Determine the (X, Y) coordinate at the center of the cell enclosing the given text.  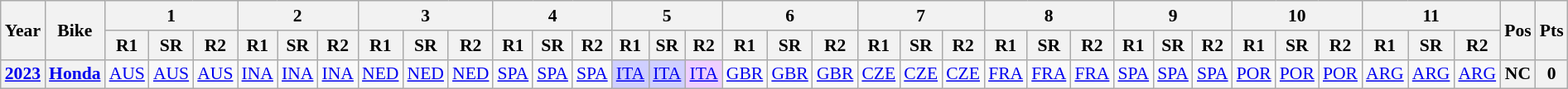
0 (1552, 74)
6 (790, 16)
2 (298, 16)
Pts (1552, 30)
1 (171, 16)
9 (1173, 16)
4 (552, 16)
Pos (1517, 30)
NC (1517, 74)
2023 (23, 74)
Bike (75, 30)
3 (426, 16)
11 (1431, 16)
7 (921, 16)
Year (23, 30)
5 (668, 16)
10 (1297, 16)
8 (1049, 16)
Honda (75, 74)
